Pinpoint the cell where the given text exists, returning its (X, Y) midpoint coordinate. 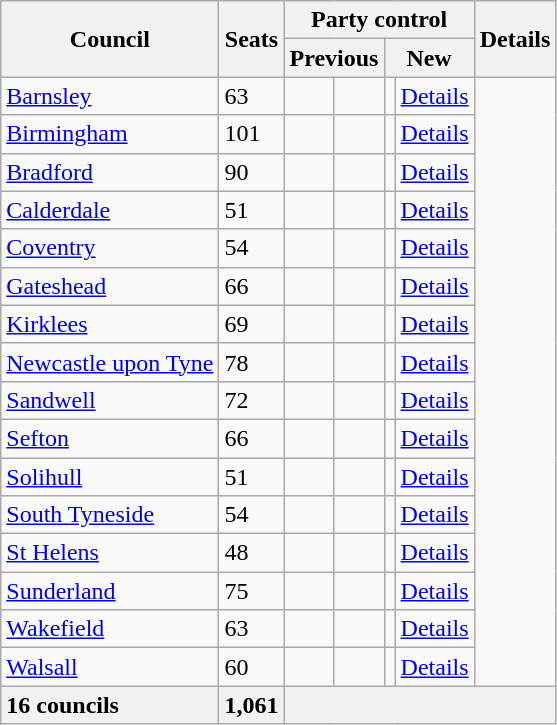
1,061 (252, 705)
72 (252, 400)
Barnsley (110, 96)
Party control (379, 20)
Previous (334, 58)
Bradford (110, 172)
Seats (252, 39)
75 (252, 591)
Walsall (110, 667)
Coventry (110, 248)
Gateshead (110, 286)
Solihull (110, 477)
16 councils (110, 705)
St Helens (110, 553)
South Tyneside (110, 515)
101 (252, 134)
78 (252, 362)
Wakefield (110, 629)
90 (252, 172)
New (429, 58)
Sandwell (110, 400)
Sefton (110, 438)
Kirklees (110, 324)
Calderdale (110, 210)
Sunderland (110, 591)
Newcastle upon Tyne (110, 362)
69 (252, 324)
Council (110, 39)
Birmingham (110, 134)
60 (252, 667)
48 (252, 553)
